Find where the given text appears and provide that cell's center as [x, y] coordinate. 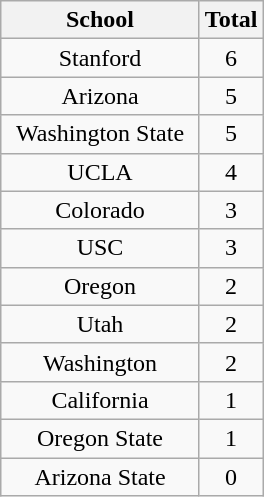
Arizona State [100, 477]
Stanford [100, 58]
Oregon State [100, 438]
4 [231, 172]
School [100, 20]
USC [100, 248]
Colorado [100, 210]
6 [231, 58]
0 [231, 477]
California [100, 400]
Utah [100, 324]
Washington [100, 362]
UCLA [100, 172]
Washington State [100, 134]
Oregon [100, 286]
Total [231, 20]
Arizona [100, 96]
